Return the [X, Y] coordinate for the center point of the cell that contains the specified text.  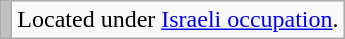
Located under Israeli occupation. [178, 20]
